Provide the [x, y] coordinate of the cell's center where the given text is located.  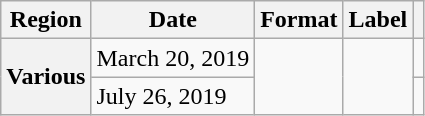
Label [378, 20]
July 26, 2019 [173, 96]
March 20, 2019 [173, 58]
Format [299, 20]
Various [46, 77]
Region [46, 20]
Date [173, 20]
